Capture the cell that displays the provided text and extract its [x, y] central coordinate. 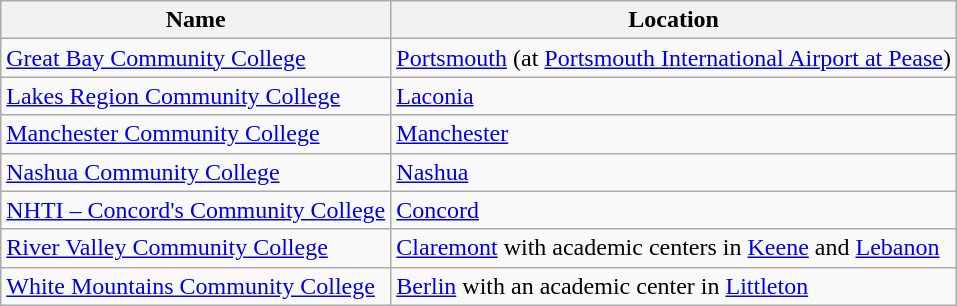
Manchester [674, 134]
Great Bay Community College [196, 58]
Concord [674, 210]
Nashua Community College [196, 172]
Lakes Region Community College [196, 96]
Manchester Community College [196, 134]
Portsmouth (at Portsmouth International Airport at Pease) [674, 58]
NHTI – Concord's Community College [196, 210]
Laconia [674, 96]
Nashua [674, 172]
River Valley Community College [196, 248]
Berlin with an academic center in Littleton [674, 286]
Name [196, 20]
Claremont with academic centers in Keene and Lebanon [674, 248]
White Mountains Community College [196, 286]
Location [674, 20]
